From the cell containing the given text, extract its center point as (X, Y) coordinate. 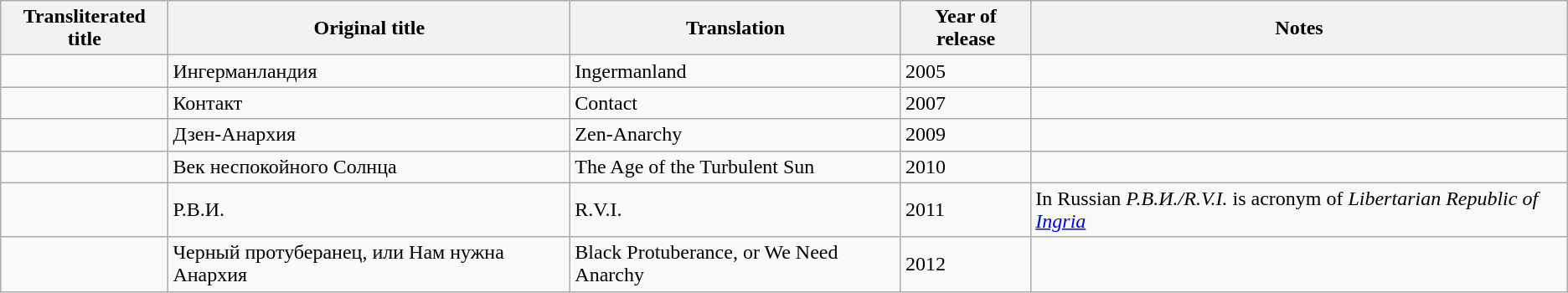
Черный протуберанец, или Нам нужна Анархия (369, 265)
Year of release (965, 28)
Contact (735, 103)
Ингерманландия (369, 71)
Black Protuberance, or We Need Anarchy (735, 265)
Original title (369, 28)
2010 (965, 167)
2007 (965, 103)
In Russian Р.В.И./R.V.I. is acronym of Libertarian Republic of Ingria (1299, 209)
2009 (965, 135)
Ingermanland (735, 71)
2012 (965, 265)
Р.В.И. (369, 209)
Notes (1299, 28)
2005 (965, 71)
Transliterated title (85, 28)
2011 (965, 209)
Zen-Anarchy (735, 135)
Контакт (369, 103)
R.V.I. (735, 209)
The Age of the Turbulent Sun (735, 167)
Дзен-Анархия (369, 135)
Век неспокойного Солнца (369, 167)
Translation (735, 28)
